Pinpoint the cell where the given text exists, returning its [x, y] midpoint coordinate. 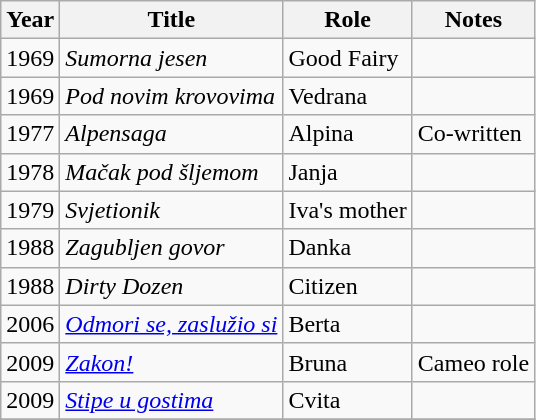
Title [172, 20]
Cvita [348, 400]
Cameo role [473, 362]
Mačak pod šljemom [172, 172]
Bruna [348, 362]
Year [30, 20]
Notes [473, 20]
1978 [30, 172]
Alpina [348, 134]
Citizen [348, 286]
Dirty Dozen [172, 286]
Danka [348, 248]
Pod novim krovovima [172, 96]
Odmori se, zaslužio si [172, 324]
Iva's mother [348, 210]
Berta [348, 324]
1979 [30, 210]
Zakon! [172, 362]
Vedrana [348, 96]
Zagubljen govor [172, 248]
Good Fairy [348, 58]
Svjetionik [172, 210]
1977 [30, 134]
Stipe u gostima [172, 400]
Alpensaga [172, 134]
2006 [30, 324]
Role [348, 20]
Sumorna jesen [172, 58]
Janja [348, 172]
Co-written [473, 134]
